Determine the [X, Y] coordinate at the center of the cell enclosing the given text.  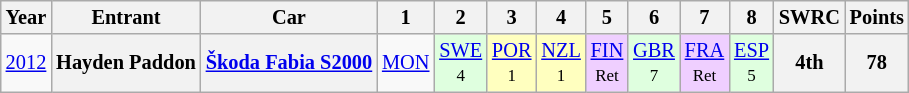
FRARet [704, 63]
78 [877, 63]
Car [289, 17]
NZL1 [560, 63]
Entrant [126, 17]
1 [406, 17]
GBR7 [654, 63]
FINRet [608, 63]
8 [752, 17]
Year [26, 17]
7 [704, 17]
SWE4 [460, 63]
Hayden Paddon [126, 63]
2012 [26, 63]
6 [654, 17]
Škoda Fabia S2000 [289, 63]
5 [608, 17]
ESP5 [752, 63]
4 [560, 17]
SWRC [810, 17]
2 [460, 17]
POR1 [512, 63]
Points [877, 17]
MON [406, 63]
4th [810, 63]
3 [512, 17]
